Determine the [x, y] coordinate at the center of the cell enclosing the given text.  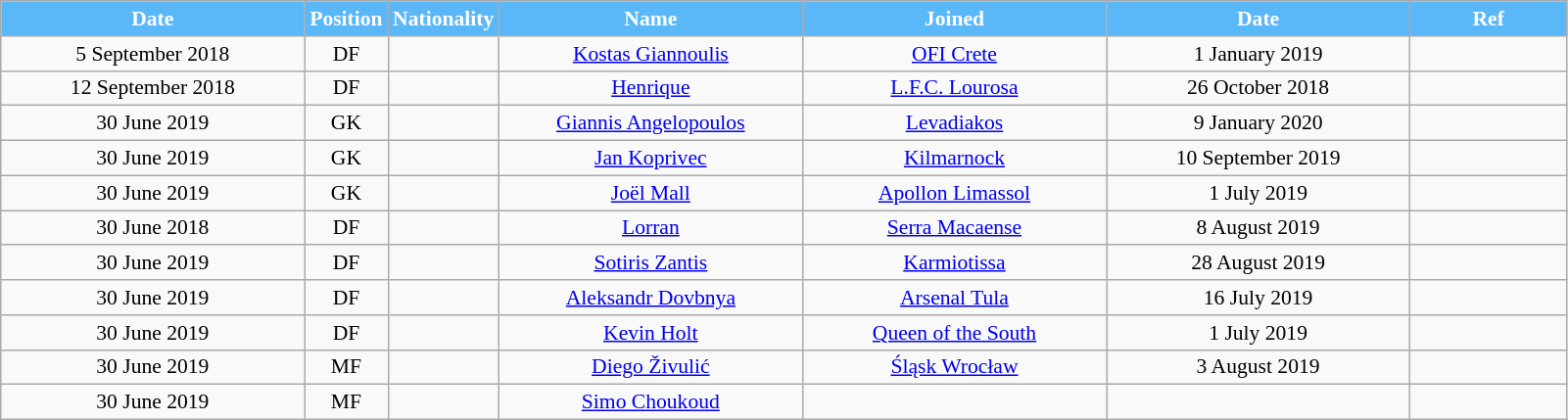
Kostas Giannoulis [650, 54]
Position [347, 19]
Śląsk Wrocław [954, 367]
Kevin Holt [650, 333]
26 October 2018 [1259, 88]
12 September 2018 [153, 88]
9 January 2020 [1259, 123]
1 January 2019 [1259, 54]
Simo Choukoud [650, 402]
Henrique [650, 88]
Aleksandr Dovbnya [650, 298]
Kilmarnock [954, 159]
Giannis Angelopoulos [650, 123]
30 June 2018 [153, 228]
Joined [954, 19]
Lorran [650, 228]
Sotiris Zantis [650, 263]
Arsenal Tula [954, 298]
Jan Koprivec [650, 159]
Levadiakos [954, 123]
Nationality [443, 19]
L.F.C. Lourosa [954, 88]
Karmiotissa [954, 263]
3 August 2019 [1259, 367]
Queen of the South [954, 333]
OFI Crete [954, 54]
Name [650, 19]
Ref [1489, 19]
Apollon Limassol [954, 193]
16 July 2019 [1259, 298]
5 September 2018 [153, 54]
8 August 2019 [1259, 228]
Diego Živulić [650, 367]
Serra Macaense [954, 228]
Joël Mall [650, 193]
28 August 2019 [1259, 263]
10 September 2019 [1259, 159]
